Return the (x, y) coordinate for the center point of the cell that contains the specified text.  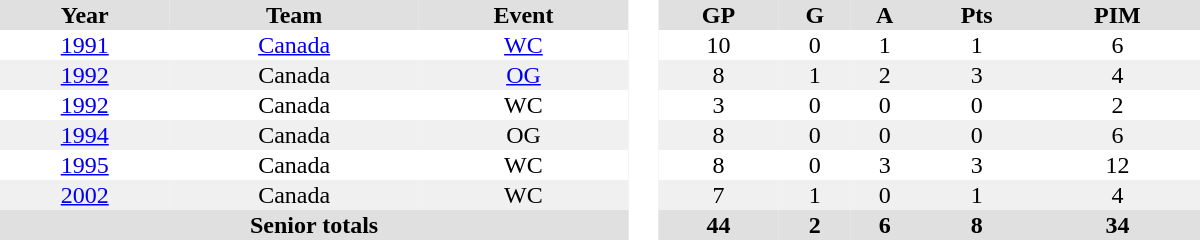
2002 (85, 195)
1994 (85, 135)
Team (294, 15)
44 (718, 225)
Year (85, 15)
Senior totals (314, 225)
Pts (976, 15)
GP (718, 15)
1995 (85, 165)
Event (524, 15)
1991 (85, 45)
A (885, 15)
7 (718, 195)
34 (1118, 225)
10 (718, 45)
12 (1118, 165)
G (815, 15)
PIM (1118, 15)
